Pinpoint the cell where the given text exists, returning its [X, Y] midpoint coordinate. 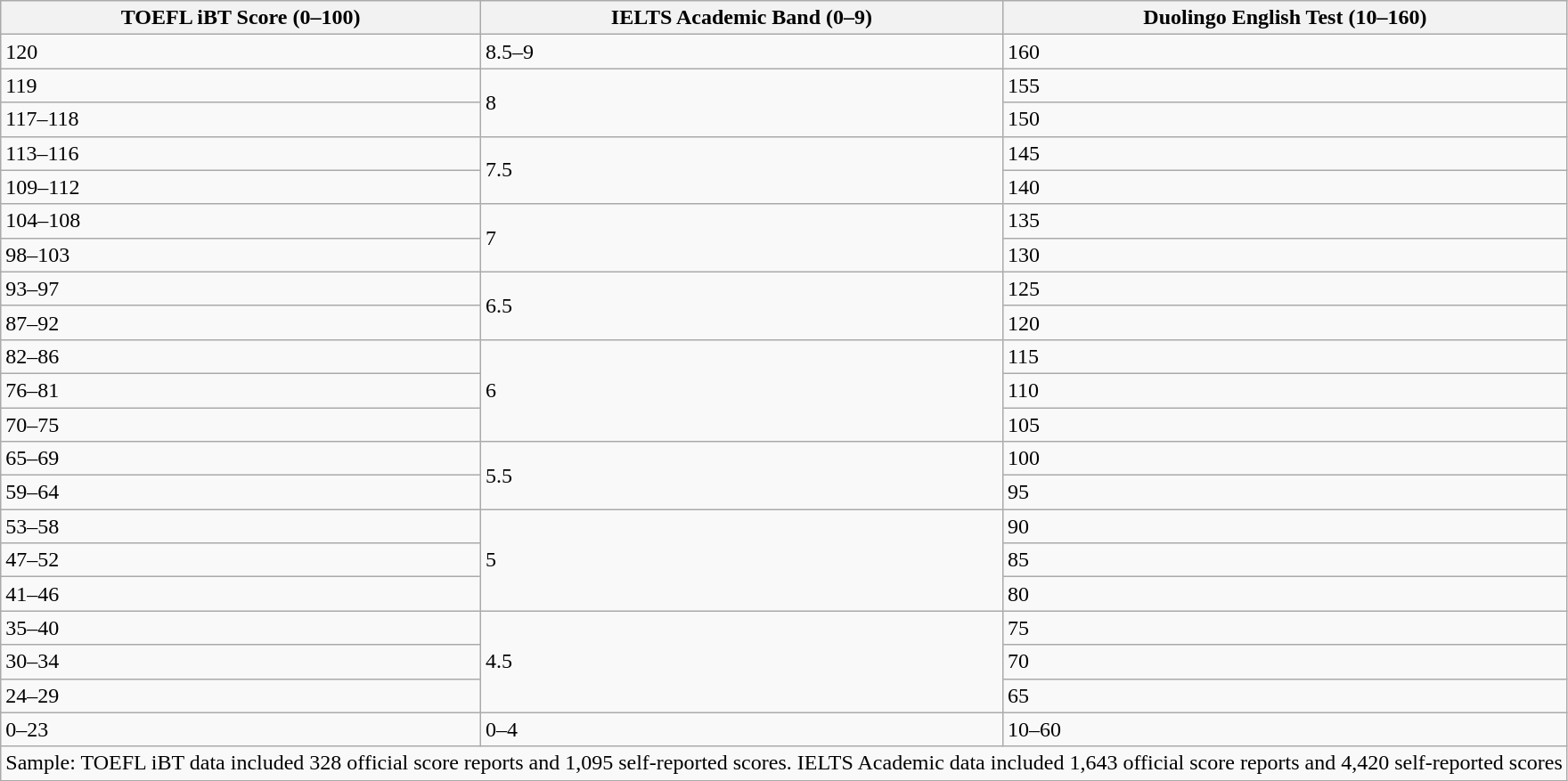
59–64 [241, 492]
0–23 [241, 729]
130 [1285, 255]
5.5 [742, 476]
160 [1285, 52]
87–92 [241, 322]
0–4 [742, 729]
82–86 [241, 356]
10–60 [1285, 729]
155 [1285, 85]
7 [742, 238]
90 [1285, 526]
135 [1285, 221]
24–29 [241, 696]
109–112 [241, 187]
115 [1285, 356]
65–69 [241, 459]
TOEFL iBT Score (0–100) [241, 18]
140 [1285, 187]
5 [742, 560]
105 [1285, 425]
117–118 [241, 119]
65 [1285, 696]
70 [1285, 662]
8 [742, 102]
6.5 [742, 305]
85 [1285, 560]
110 [1285, 390]
125 [1285, 289]
6 [742, 390]
41–46 [241, 594]
4.5 [742, 662]
95 [1285, 492]
100 [1285, 459]
119 [241, 85]
35–40 [241, 628]
7.5 [742, 170]
75 [1285, 628]
76–81 [241, 390]
150 [1285, 119]
80 [1285, 594]
53–58 [241, 526]
Duolingo English Test (10–160) [1285, 18]
30–34 [241, 662]
104–108 [241, 221]
47–52 [241, 560]
8.5–9 [742, 52]
145 [1285, 153]
113–116 [241, 153]
98–103 [241, 255]
70–75 [241, 425]
IELTS Academic Band (0–9) [742, 18]
93–97 [241, 289]
